Detect which cell encompasses the target text, then output its (X, Y) center coordinate. 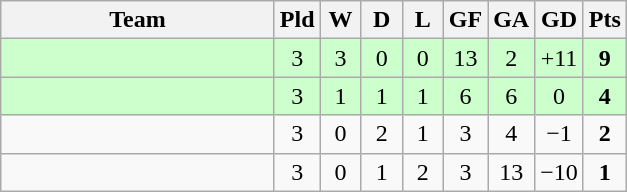
L (422, 20)
Pld (297, 20)
Pts (604, 20)
W (340, 20)
GA (512, 20)
−1 (560, 134)
9 (604, 58)
Team (138, 20)
D (382, 20)
GD (560, 20)
+11 (560, 58)
−10 (560, 172)
GF (465, 20)
